Scan for the cell matching the given text and deliver its [x, y] coordinate at center. 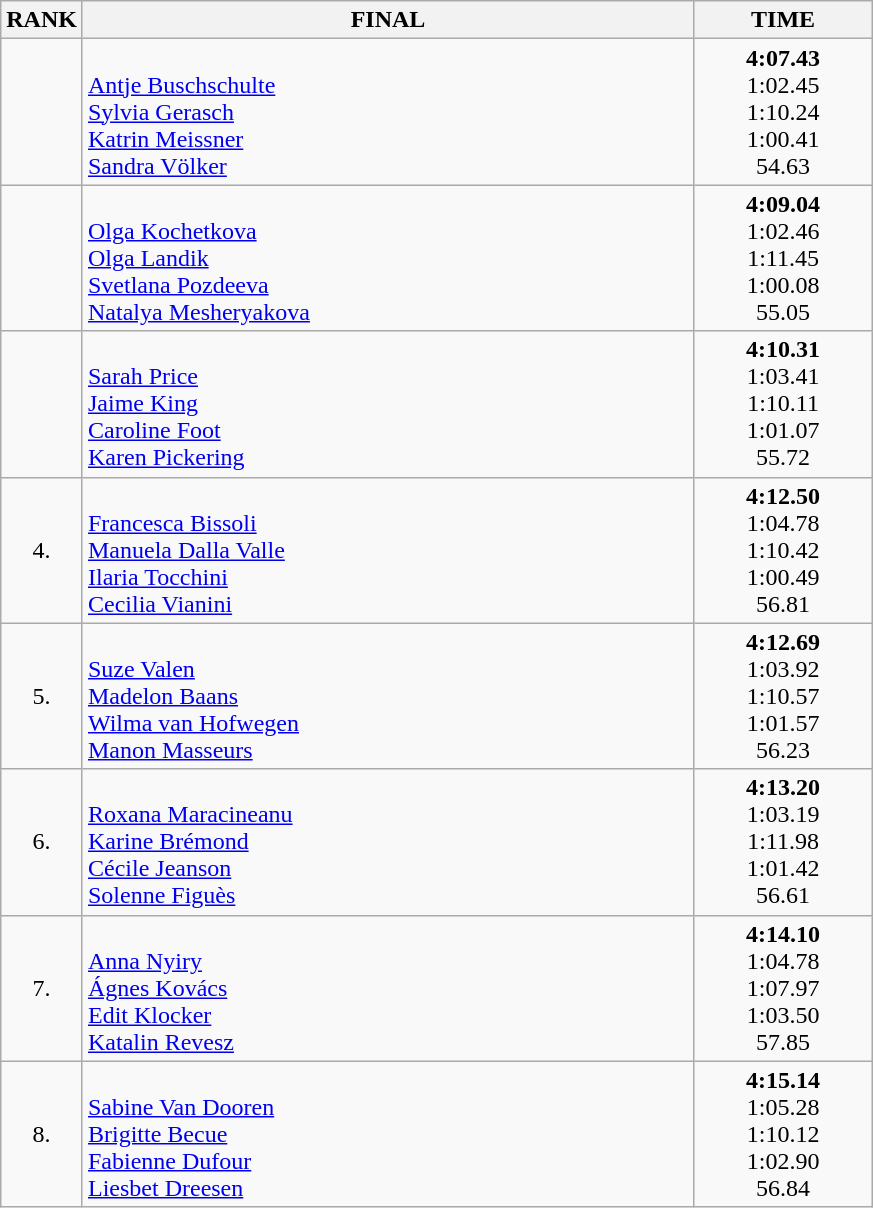
4:10.311:03.411:10.111:01.0755.72 [784, 404]
7. [42, 988]
Sarah PriceJaime KingCaroline FootKaren Pickering [388, 404]
Anna NyiryÁgnes KovácsEdit KlockerKatalin Revesz [388, 988]
Olga KochetkovaOlga LandikSvetlana PozdeevaNatalya Mesheryakova [388, 258]
4. [42, 550]
RANK [42, 20]
4:14.101:04.781:07.971:03.5057.85 [784, 988]
Francesca BissoliManuela Dalla ValleIlaria TocchiniCecilia Vianini [388, 550]
6. [42, 842]
8. [42, 1134]
Roxana MaracineanuKarine BrémondCécile JeansonSolenne Figuès [388, 842]
4:12.691:03.921:10.571:01.5756.23 [784, 696]
FINAL [388, 20]
4:13.201:03.191:11.981:01.4256.61 [784, 842]
TIME [784, 20]
Sabine Van DoorenBrigitte BecueFabienne DufourLiesbet Dreesen [388, 1134]
4:15.141:05.281:10.121:02.9056.84 [784, 1134]
Antje BuschschulteSylvia GeraschKatrin MeissnerSandra Völker [388, 112]
4:12.501:04.781:10.421:00.4956.81 [784, 550]
4:07.431:02.451:10.241:00.4154.63 [784, 112]
Suze ValenMadelon BaansWilma van HofwegenManon Masseurs [388, 696]
5. [42, 696]
4:09.041:02.461:11.451:00.0855.05 [784, 258]
